Return the (X, Y) coordinate for the center point of the cell that contains the specified text.  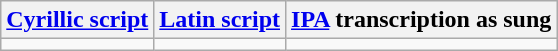
Cyrillic script (78, 20)
IPA transcription as sung (422, 20)
Latin script (220, 20)
